Search for the cell housing the specified text and yield its (x, y) center coordinate. 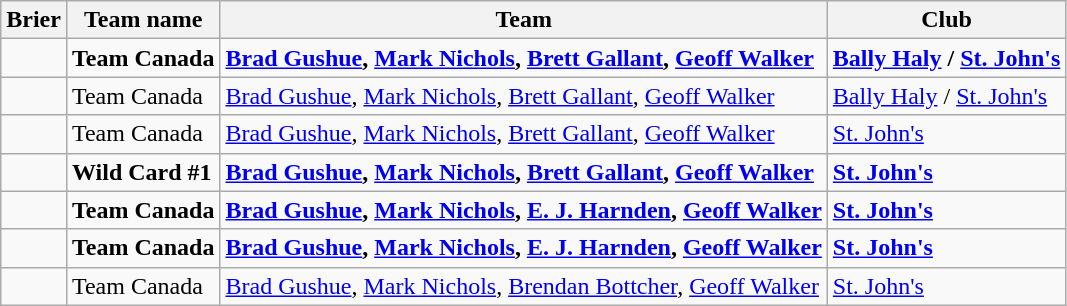
Wild Card #1 (143, 172)
Team name (143, 20)
Club (946, 20)
Team (524, 20)
Brier (34, 20)
Brad Gushue, Mark Nichols, Brendan Bottcher, Geoff Walker (524, 286)
